Return [x, y] of the center of cell containing provided text 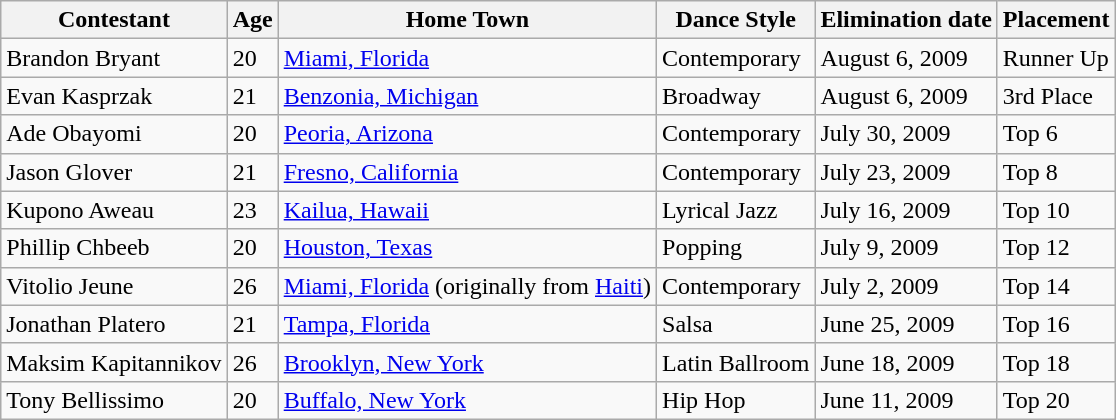
Houston, Texas [467, 248]
July 2, 2009 [906, 286]
Hip Hop [736, 400]
Brandon Bryant [114, 58]
Top 16 [1056, 324]
Tony Bellissimo [114, 400]
June 18, 2009 [906, 362]
23 [252, 210]
Kupono Aweau [114, 210]
Top 8 [1056, 172]
Placement [1056, 20]
June 25, 2009 [906, 324]
Top 10 [1056, 210]
Maksim Kapitannikov [114, 362]
Elimination date [906, 20]
Top 6 [1056, 134]
Jason Glover [114, 172]
Ade Obayomi [114, 134]
Home Town [467, 20]
Tampa, Florida [467, 324]
Miami, Florida [467, 58]
Runner Up [1056, 58]
Popping [736, 248]
Salsa [736, 324]
Kailua, Hawaii [467, 210]
July 30, 2009 [906, 134]
Contestant [114, 20]
July 9, 2009 [906, 248]
Vitolio Jeune [114, 286]
Fresno, California [467, 172]
3rd Place [1056, 96]
Age [252, 20]
Top 20 [1056, 400]
Benzonia, Michigan [467, 96]
Phillip Chbeeb [114, 248]
Top 18 [1056, 362]
Miami, Florida (originally from Haiti) [467, 286]
Dance Style [736, 20]
Lyrical Jazz [736, 210]
Latin Ballroom [736, 362]
July 23, 2009 [906, 172]
June 11, 2009 [906, 400]
Brooklyn, New York [467, 362]
July 16, 2009 [906, 210]
Jonathan Platero [114, 324]
Peoria, Arizona [467, 134]
Top 14 [1056, 286]
Buffalo, New York [467, 400]
Top 12 [1056, 248]
Broadway [736, 96]
Evan Kasprzak [114, 96]
